Output the (x, y) coordinate of the center of the cell containing the given text.  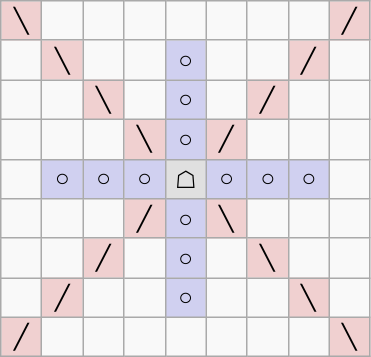
☖ (186, 179)
